Extract the [x, y] coordinate from the center of the cell holding the provided text.  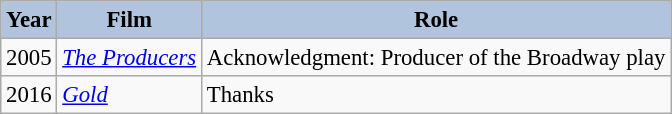
2016 [29, 95]
Year [29, 20]
Gold [130, 95]
Role [436, 20]
The Producers [130, 58]
Acknowledgment: Producer of the Broadway play [436, 58]
2005 [29, 58]
Thanks [436, 95]
Film [130, 20]
